Identify which cell holds the provided text, then report its (X, Y) central coordinate. 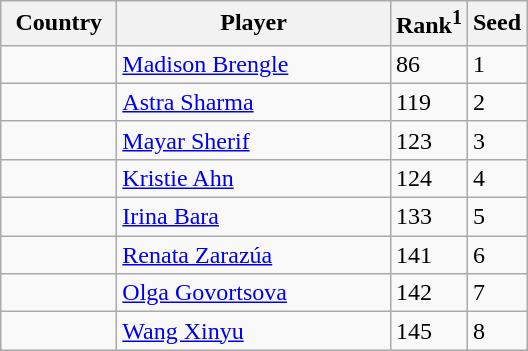
Player (254, 24)
119 (428, 102)
86 (428, 64)
Wang Xinyu (254, 331)
4 (496, 178)
Olga Govortsova (254, 293)
145 (428, 331)
141 (428, 255)
6 (496, 255)
Irina Bara (254, 217)
Mayar Sherif (254, 140)
5 (496, 217)
2 (496, 102)
7 (496, 293)
Kristie Ahn (254, 178)
3 (496, 140)
133 (428, 217)
Renata Zarazúa (254, 255)
Rank1 (428, 24)
Astra Sharma (254, 102)
Madison Brengle (254, 64)
1 (496, 64)
8 (496, 331)
124 (428, 178)
123 (428, 140)
142 (428, 293)
Country (59, 24)
Seed (496, 24)
